Identify which cell holds the provided text, then report its [X, Y] central coordinate. 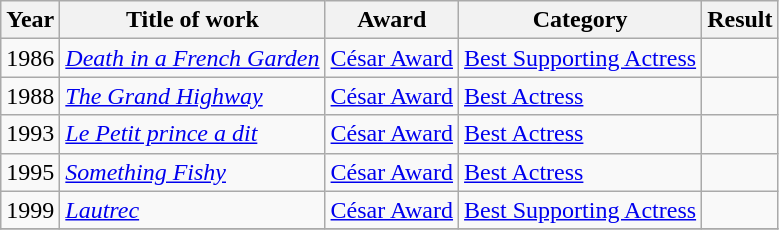
Something Fishy [192, 172]
The Grand Highway [192, 96]
1995 [30, 172]
Lautrec [192, 210]
Le Petit prince a dit [192, 134]
1999 [30, 210]
1988 [30, 96]
1986 [30, 58]
Death in a French Garden [192, 58]
Title of work [192, 20]
Award [392, 20]
1993 [30, 134]
Category [580, 20]
Result [740, 20]
Year [30, 20]
